Determine the [X, Y] coordinate at the center of the cell enclosing the given text.  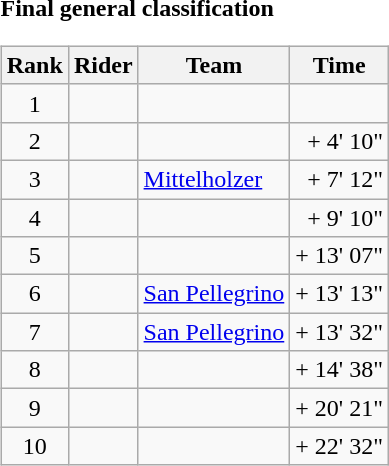
+ 14' 38" [340, 370]
5 [34, 256]
+ 13' 13" [340, 294]
Rank [34, 65]
1 [34, 103]
9 [34, 408]
7 [34, 332]
+ 13' 32" [340, 332]
Mittelholzer [214, 179]
4 [34, 217]
10 [34, 446]
+ 4' 10" [340, 141]
Time [340, 65]
Team [214, 65]
2 [34, 141]
+ 13' 07" [340, 256]
+ 9' 10" [340, 217]
3 [34, 179]
6 [34, 294]
+ 20' 21" [340, 408]
+ 22' 32" [340, 446]
8 [34, 370]
Rider [103, 65]
+ 7' 12" [340, 179]
